Identify which cell holds the provided text, then report its [X, Y] central coordinate. 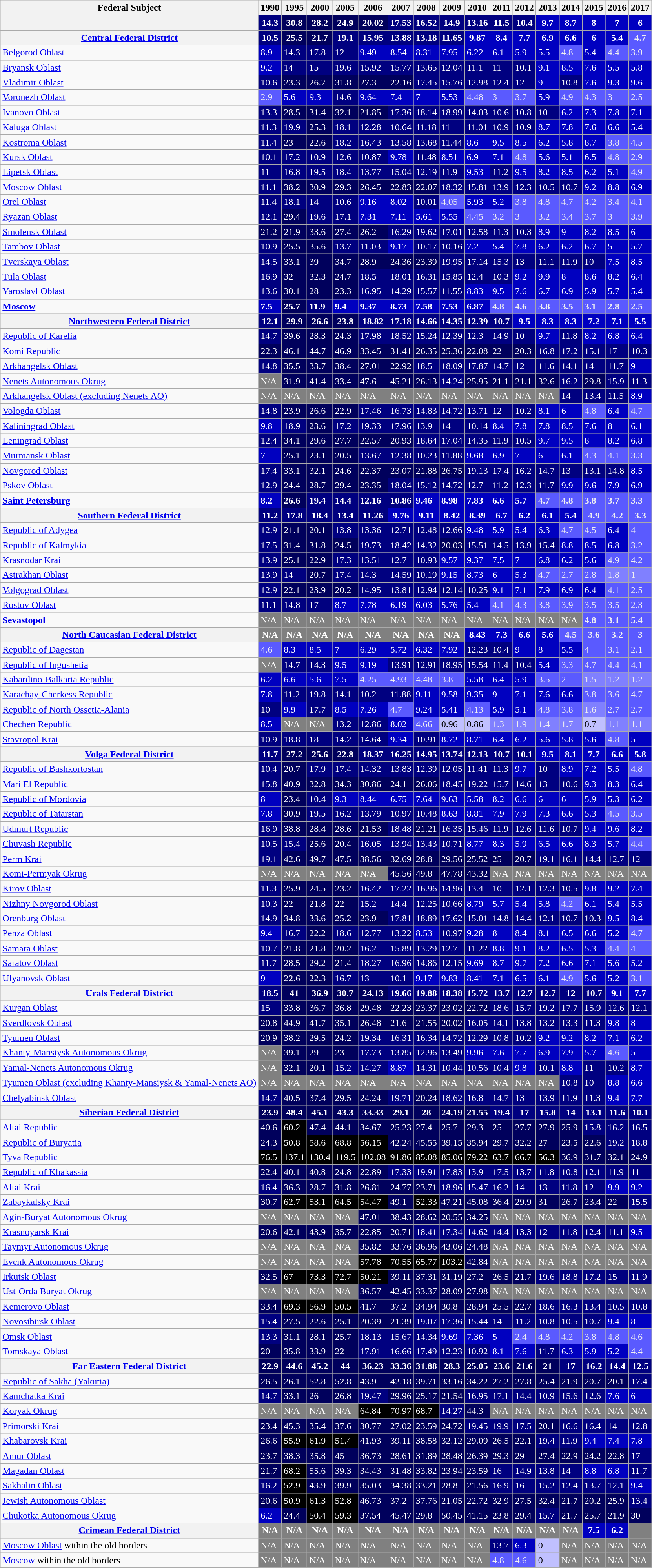
47.5 [345, 859]
14.31 [426, 1068]
18.52 [401, 336]
39.6 [294, 336]
Kurgan Oblast [129, 1008]
Southern Federal District [129, 515]
19.22 [477, 784]
32 [294, 276]
Kostroma Oblast [129, 142]
47.21 [452, 1202]
21.56 [477, 1486]
6.03 [426, 605]
Leningrad Oblast [129, 441]
13.77 [373, 172]
23.2 [345, 888]
18.32 [452, 187]
8.43 [477, 635]
16.34 [426, 1038]
Ryazan Oblast [129, 217]
32.3 [320, 276]
Urals Federal District [129, 993]
19.91 [426, 1172]
Taymyr Autonomous Okrug [129, 1247]
18.2 [345, 142]
18.99 [452, 112]
12.5 [640, 1366]
Kursk Oblast [129, 157]
Stavropol Krai [129, 739]
103.2 [452, 1262]
6.22 [477, 53]
4.93 [401, 680]
0.86 [477, 724]
10.16 [452, 247]
119.5 [345, 1157]
25.23 [401, 1127]
2005 [345, 8]
9.87 [477, 38]
Sverdlovsk Oblast [129, 1023]
51.4 [345, 1441]
42.84 [477, 1262]
40.9 [294, 784]
2015 [594, 8]
15.95 [373, 38]
19.71 [401, 1097]
4.45 [477, 217]
28.9 [373, 262]
64.5 [345, 1202]
14.64 [373, 739]
12.13 [477, 754]
12.71 [401, 530]
Ivanovo Oblast [129, 112]
18.01 [401, 276]
12.29 [477, 1038]
11.03 [373, 247]
Kabardino-Balkaria Republic [129, 680]
64.84 [373, 1411]
9.58 [452, 695]
13.22 [401, 933]
Perm Krai [129, 859]
Novosibirsk Oblast [129, 1321]
39.15 [452, 1142]
15.01 [477, 919]
15.24 [426, 336]
26.75 [452, 471]
Murmansk Oblast [129, 456]
21.39 [401, 1321]
5.41 [452, 709]
16.6 [570, 1426]
Republic of Sakha (Yakutia) [129, 1381]
35.5 [294, 366]
12.16 [373, 500]
11.18 [426, 127]
14.24 [452, 381]
40.1 [294, 1172]
29.56 [452, 859]
Volga Federal District [129, 754]
24.8 [345, 1172]
Central Federal District [129, 38]
26.2 [373, 232]
37.54 [373, 1515]
22.83 [401, 187]
13.85 [401, 1053]
18.64 [426, 441]
37.76 [426, 1501]
26.48 [373, 1023]
44.7 [320, 351]
North Caucasian Federal District [129, 635]
37.4 [320, 1097]
45.1 [320, 1112]
24.36 [401, 262]
Sakhalin Oblast [129, 1486]
20 [270, 1351]
39.71 [426, 1381]
45 [345, 1456]
Amur Oblast [129, 1456]
Nizhny Novgorod Oblast [129, 903]
Moscow Oblast within the old borders [129, 1545]
9.78 [401, 157]
46.1 [294, 351]
30 [640, 1515]
7.53 [452, 306]
5.76 [452, 605]
Moscow Oblast [129, 187]
12.04 [452, 67]
44.6 [294, 1366]
19.8 [320, 695]
47.01 [373, 1217]
26 [320, 1396]
Arkhangelsk Oblast (excluding Nenets AO) [129, 396]
70.97 [401, 1411]
28.4 [320, 829]
6.29 [373, 649]
33.21 [426, 1486]
38.43 [401, 1217]
35.6 [320, 247]
26.8 [345, 1396]
15.77 [401, 67]
11.65 [452, 38]
15.81 [477, 187]
Tyva Republic [129, 1157]
32.2 [524, 1142]
2016 [617, 8]
16.5 [640, 1127]
50.21 [373, 1277]
34.22 [477, 1381]
68.8 [345, 1142]
9.24 [426, 709]
23.5 [570, 1142]
18.38 [452, 993]
2006 [373, 8]
9.48 [477, 530]
9.35 [477, 695]
Tyumen Oblast [129, 1038]
56.15 [373, 1142]
45.3 [294, 1426]
33.45 [373, 351]
7.11 [401, 217]
28.61 [401, 1456]
10.91 [426, 739]
19.33 [373, 426]
79.22 [477, 1157]
36.3 [294, 1187]
16.29 [401, 232]
65.77 [426, 1262]
58.6 [320, 1142]
33.37 [426, 1292]
32.5 [270, 1277]
Yamal-Nenets Autonomous Okrug [129, 1068]
Crimean Federal District [129, 1530]
Republic of Adygea [129, 530]
Moscow within the old borders [129, 1560]
Tyumen Oblast (excluding Khanty-Mansiysk & Yamal-Nenets AO) [129, 1082]
Yaroslavl Oblast [129, 291]
14.96 [452, 888]
17.33 [401, 1172]
16.35 [452, 829]
43.32 [477, 873]
70.55 [401, 1262]
35.03 [373, 1486]
12.91 [426, 665]
Siberian Federal District [129, 1112]
39.1 [294, 1053]
18.62 [452, 1097]
42.45 [401, 1292]
27 [548, 1142]
17.14 [477, 262]
68.2 [294, 1471]
10.93 [426, 560]
18.45 [452, 784]
10.87 [373, 157]
24.19 [452, 1112]
2008 [426, 8]
10.01 [426, 202]
18.13 [373, 1336]
Republic of North Ossetia-Alania [129, 709]
4.13 [477, 709]
Orenburg Oblast [129, 919]
Moscow [129, 306]
20.55 [452, 1217]
32.69 [401, 859]
Tomskaya Oblast [129, 1351]
45.55 [426, 1142]
6.32 [426, 649]
25.2 [345, 919]
41.4 [320, 381]
15.92 [373, 67]
Vladimir Oblast [129, 82]
1.5 [594, 680]
32.12 [452, 1441]
32.8 [320, 784]
21.85 [373, 112]
102.08 [373, 1157]
Bryansk Oblast [129, 67]
35.4 [320, 1426]
14.29 [401, 291]
13.51 [373, 560]
2017 [640, 8]
21.88 [426, 471]
4.25 [373, 680]
38.58 [426, 1441]
55.6 [320, 1471]
8.44 [373, 799]
9.28 [477, 933]
24.7 [345, 276]
10.66 [452, 903]
10.71 [452, 844]
41 [294, 993]
8.79 [477, 903]
11.55 [452, 291]
Kaliningrad Oblast [129, 426]
18.04 [401, 486]
Udmurt Republic [129, 829]
16.73 [401, 411]
Chuvash Republic [129, 844]
22.89 [373, 1172]
22.7 [524, 1306]
5.53 [452, 97]
7.78 [373, 605]
17.81 [401, 919]
18.09 [452, 366]
17.62 [452, 919]
8.87 [401, 1068]
19.47 [373, 1396]
19.34 [373, 1038]
13.94 [401, 844]
Evenk Autonomous Okrug [129, 1262]
22.57 [373, 441]
36.4 [501, 1202]
14.86 [426, 963]
24.77 [401, 1187]
29.1 [401, 1112]
34.38 [401, 1486]
8.72 [452, 739]
42.6 [294, 859]
16.52 [426, 23]
22.16 [401, 82]
Mari El Republic [129, 784]
13.18 [426, 38]
15.6 [570, 1396]
1.8 [617, 575]
21.54 [452, 1396]
23.02 [452, 1008]
10.14 [477, 426]
17.53 [401, 23]
1990 [270, 8]
21.2 [270, 232]
22.85 [373, 1232]
17.04 [452, 441]
Sevastopol [129, 620]
9.68 [477, 456]
26.1 [294, 1381]
Komi Republic [129, 351]
33.8 [294, 1008]
38.56 [373, 859]
53.1 [320, 1202]
33.82 [426, 1471]
69.3 [294, 1306]
18.82 [373, 321]
12.19 [426, 172]
26.39 [477, 1456]
Chechen Republic [129, 724]
28.62 [426, 1217]
17.9 [320, 769]
Krasnoyarsk Krai [129, 1232]
Tula Oblast [129, 276]
9.83 [452, 978]
1.9 [524, 724]
Arkhangelsk Oblast [129, 366]
11.41 [477, 769]
35.94 [477, 1142]
2011 [501, 8]
20.93 [401, 441]
28.48 [452, 1456]
10.44 [452, 1068]
11.26 [373, 515]
25.4 [548, 1381]
10.19 [426, 575]
0.7 [594, 724]
15.12 [426, 486]
45.56 [401, 873]
50.45 [452, 1515]
45.21 [401, 381]
2000 [320, 8]
27.3 [373, 82]
15.5 [640, 1202]
22.2 [320, 933]
38.8 [294, 829]
19.88 [426, 993]
Krasnodar Krai [129, 560]
13.16 [477, 23]
54.47 [373, 1202]
34.3 [345, 784]
27.8 [524, 1381]
13.74 [452, 754]
18.95 [452, 665]
17.96 [401, 426]
21.53 [373, 829]
49.1 [401, 1202]
22.23 [401, 1008]
22.92 [401, 366]
2.3 [640, 605]
28.94 [477, 1306]
33.76 [401, 1247]
60.2 [294, 1127]
2.4 [524, 1336]
12.25 [426, 903]
17.73 [373, 1053]
49.7 [320, 859]
27.9 [548, 1127]
Altai Republic [129, 1127]
25.17 [426, 1396]
1.7 [570, 724]
1.4 [548, 724]
Volgograd Oblast [129, 590]
34.94 [426, 1306]
Omsk Oblast [129, 1336]
8.63 [452, 814]
2009 [452, 8]
32.9 [501, 1501]
24.72 [452, 1426]
8.31 [426, 53]
39.9 [345, 1486]
Novgorod Oblast [129, 471]
26.13 [426, 381]
23.71 [426, 1187]
Lipetsk Oblast [129, 172]
13.49 [452, 1053]
Komi-Permyak Okrug [129, 873]
50.4 [320, 1515]
8.41 [477, 978]
Saratov Oblast [129, 963]
8.42 [452, 515]
Rostov Oblast [129, 605]
15.46 [477, 829]
1995 [294, 8]
7.64 [426, 799]
130.4 [320, 1157]
7.92 [452, 649]
Federal Subject [129, 8]
18 [320, 739]
18.42 [401, 545]
17.46 [373, 411]
28.6 [345, 829]
9.46 [426, 500]
Republic of Tatarstan [129, 814]
35.1 [345, 1023]
36.73 [373, 1456]
Republic of Dagestan [129, 649]
Khabarovsk Krai [129, 1441]
22.07 [426, 187]
14.66 [426, 321]
12.94 [426, 590]
17.22 [401, 888]
15.51 [477, 545]
Tverskaya Oblast [129, 262]
37.6 [345, 1426]
15.1 [594, 351]
8.71 [477, 739]
17.01 [452, 232]
Magadan Oblast [129, 1471]
Samara Oblast [129, 948]
34.67 [373, 1127]
27.02 [401, 1426]
0.96 [452, 724]
61.3 [320, 1501]
52.33 [426, 1202]
28.1 [320, 1336]
12.58 [477, 232]
Koryak Okrug [129, 1411]
7.26 [373, 709]
Vologda Oblast [129, 411]
8.83 [477, 291]
16.1 [570, 859]
34.7 [345, 262]
17.49 [426, 1351]
42.24 [401, 1142]
15.67 [401, 1336]
67 [294, 1277]
63.7 [501, 1157]
Orel Oblast [129, 202]
44 [345, 1366]
16.3 [570, 1306]
22.4 [270, 1172]
9.34 [401, 739]
24.1 [401, 784]
9.76 [401, 515]
Kamchatka Krai [129, 1396]
23.35 [373, 486]
39.3 [345, 1471]
17.45 [426, 82]
27.01 [373, 366]
11.01 [477, 127]
20.8 [270, 1023]
Jewish Autonomous Oblast [129, 1501]
Ust-Orda Buryat Okrug [129, 1292]
33.9 [320, 1351]
5.93 [477, 202]
10.56 [477, 1068]
44.1 [345, 1127]
20.4 [345, 844]
14.83 [426, 411]
14.34 [426, 1336]
15.76 [452, 82]
13.91 [401, 665]
13.83 [401, 769]
44.9 [294, 1023]
8.77 [477, 844]
17.83 [452, 1172]
137.1 [294, 1157]
1.6 [594, 709]
36.57 [373, 1292]
20.03 [452, 545]
45.08 [477, 1202]
36.8 [345, 1008]
12.38 [401, 456]
46.9 [345, 351]
41.15 [477, 1515]
38.3 [294, 1456]
Penza Oblast [129, 933]
16.25 [401, 754]
26.06 [426, 784]
2013 [548, 8]
15.04 [401, 172]
47.78 [452, 873]
19.13 [477, 471]
11.48 [426, 157]
18.27 [373, 963]
28.09 [452, 1292]
61.9 [320, 1441]
9.96 [477, 1053]
13.58 [401, 142]
30.1 [294, 291]
23.94 [452, 1471]
13.65 [426, 67]
37.31 [426, 1277]
18.37 [373, 754]
7.31 [373, 217]
91.86 [401, 1157]
14.03 [477, 112]
Pskov Oblast [129, 486]
7.36 [477, 1336]
41.93 [373, 1441]
8.39 [477, 515]
50.5 [345, 1306]
13.71 [477, 411]
30.77 [373, 1426]
23.39 [426, 262]
23.37 [426, 1008]
26.35 [426, 351]
2010 [477, 8]
Chukotka Autonomous Okrug [129, 1515]
42.1 [294, 1232]
Republic of Ingushetia [129, 665]
45.47 [401, 1515]
36.96 [426, 1247]
12.98 [477, 82]
45.2 [320, 1366]
39 [320, 262]
73.3 [320, 1277]
43.3 [345, 1112]
17.87 [477, 366]
35.7 [345, 1232]
9.64 [373, 97]
12.8 [640, 1426]
Tambov Oblast [129, 247]
21 [548, 1366]
40.5 [294, 1097]
25.95 [477, 381]
19.66 [401, 993]
13.29 [426, 948]
21.05 [452, 1501]
46.73 [373, 1501]
27.98 [477, 1292]
12.14 [452, 590]
17.18 [401, 321]
9.49 [373, 53]
34.43 [373, 1471]
25.3 [320, 127]
12.48 [426, 530]
28.2 [320, 23]
Republic of Karelia [129, 336]
26.81 [373, 1187]
1.3 [501, 724]
12.96 [426, 1053]
72.7 [345, 1277]
9.57 [452, 560]
20.71 [401, 1232]
Republic of Mordovia [129, 799]
26.45 [373, 187]
25.05 [477, 1366]
15.57 [426, 291]
Khanty-Mansiysk Autonomous Okrug [129, 1053]
18.89 [426, 919]
9.63 [452, 799]
12.66 [452, 530]
68.7 [426, 1411]
Zabaykalsky Krai [129, 1202]
50.8 [294, 1142]
33.7 [320, 366]
10.23 [426, 456]
19.45 [477, 1426]
10.64 [401, 127]
5.72 [401, 649]
31.7 [594, 1157]
29.96 [401, 1396]
16.42 [373, 888]
31.19 [452, 1277]
15.54 [477, 665]
19.95 [452, 262]
55.9 [294, 1441]
57.78 [373, 1262]
9.15 [452, 575]
12.05 [452, 769]
10.86 [401, 500]
42.18 [401, 1381]
Kemerovo Oblast [129, 1306]
Northwestern Federal District [129, 321]
18.41 [426, 1232]
23.07 [401, 471]
Irkutsk Oblast [129, 1277]
9.16 [373, 202]
13.67 [373, 456]
8.98 [452, 500]
43.06 [452, 1247]
36.23 [373, 1366]
Chelyabinsk Oblast [129, 1097]
13.81 [401, 590]
31.89 [426, 1456]
Kaluga Oblast [129, 127]
40.6 [270, 1127]
18.14 [426, 112]
Voronezh Oblast [129, 97]
21.21 [426, 829]
17.98 [373, 336]
16.43 [373, 142]
20.9 [270, 1038]
62.7 [294, 1202]
13.36 [373, 530]
10.92 [477, 1351]
36.7 [320, 1008]
33.36 [401, 1366]
2012 [524, 8]
47.4 [320, 1127]
18.9 [294, 426]
2 [570, 680]
31.1 [294, 1336]
34.1 [294, 441]
15.85 [452, 276]
59.3 [345, 1515]
10.25 [477, 590]
4.05 [452, 202]
40.8 [320, 1172]
2.1 [640, 649]
14.2 [345, 739]
23.7 [270, 1456]
15.47 [477, 1187]
29.7 [501, 1142]
20.5 [345, 456]
14.62 [477, 1232]
25.52 [477, 859]
Smolensk Oblast [129, 232]
47.6 [373, 381]
56.9 [320, 1306]
Ulyanovsk Oblast [129, 978]
19.07 [426, 1321]
17.91 [373, 1351]
21.4 [345, 963]
6.87 [477, 306]
30.86 [373, 784]
29.09 [477, 1441]
85.06 [452, 1157]
Agin-Buryat Autonomous Okrug [129, 1217]
14.59 [401, 575]
Kirov Oblast [129, 888]
7.83 [477, 500]
2014 [570, 8]
49.8 [426, 873]
34.25 [477, 1217]
Nenets Autonomous Okrug [129, 381]
10.17 [426, 247]
34.8 [294, 919]
19.62 [426, 232]
31.9 [294, 381]
12.77 [373, 933]
Republic of Kalmykia [129, 545]
9.19 [373, 665]
8.53 [426, 933]
31.88 [426, 1366]
Primorski Krai [129, 1426]
6.19 [401, 605]
Republic of Bashkortostan [129, 769]
Republic of Buryatia [129, 1142]
19.73 [373, 545]
17.3 [345, 560]
56.3 [548, 1157]
Astrakhan Oblast [129, 575]
13.68 [426, 142]
18.96 [452, 1187]
44.3 [477, 1411]
20.39 [373, 1321]
8.51 [452, 157]
8.81 [477, 814]
35.82 [373, 1247]
32.4 [548, 1501]
20.24 [426, 1097]
22.08 [477, 351]
66.7 [524, 1157]
29.48 [373, 1008]
52.9 [294, 1486]
24.48 [477, 1247]
9.53 [477, 172]
8.54 [401, 53]
15.89 [401, 948]
15.72 [477, 993]
2007 [401, 8]
12.15 [452, 963]
Far Eastern Federal District [129, 1366]
Karachay-Cherkess Republic [129, 695]
15.44 [477, 1321]
25.36 [452, 351]
7.58 [426, 306]
76.5 [270, 1157]
1 [640, 575]
Saint Petersburg [129, 500]
85.08 [426, 1157]
29.6 [320, 441]
5.55 [452, 217]
6.75 [401, 799]
5.61 [426, 217]
23.1 [320, 456]
13.88 [401, 38]
38.4 [345, 366]
4.66 [426, 724]
20.3 [524, 351]
11.44 [452, 142]
48.4 [294, 1112]
31 [548, 1202]
31.41 [401, 351]
12.28 [373, 127]
50.9 [294, 1501]
12.86 [373, 724]
7.95 [452, 53]
17.34 [452, 1232]
15.3 [501, 262]
13.6 [270, 291]
16.66 [401, 1351]
31.48 [401, 1471]
22.37 [373, 471]
13.43 [426, 844]
Republic of Khakassia [129, 1172]
13.79 [373, 814]
Belgorod Oblast [129, 53]
10.48 [426, 814]
33.33 [373, 1112]
11.22 [477, 948]
24.6 [345, 471]
29.2 [320, 963]
33.16 [452, 1381]
32.6 [548, 381]
18.48 [401, 829]
24.13 [373, 993]
Altai Krai [129, 1187]
24.24 [373, 1097]
